Capture the cell that displays the provided text and extract its (x, y) central coordinate. 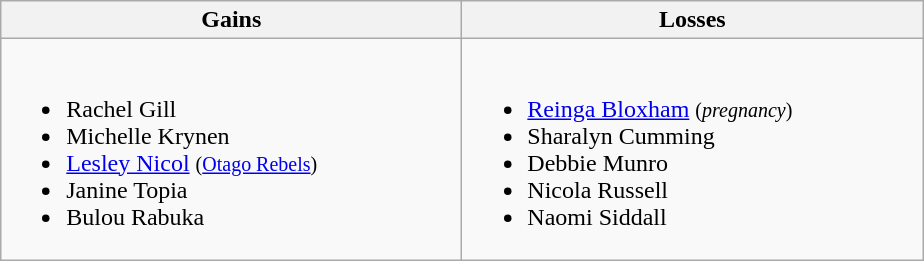
Rachel GillMichelle KrynenLesley Nicol (Otago Rebels)Janine TopiaBulou Rabuka (232, 150)
Losses (692, 20)
Gains (232, 20)
Reinga Bloxham (pregnancy)Sharalyn CummingDebbie MunroNicola RussellNaomi Siddall (692, 150)
